Extract the [X, Y] coordinate from the center of the cell holding the provided text.  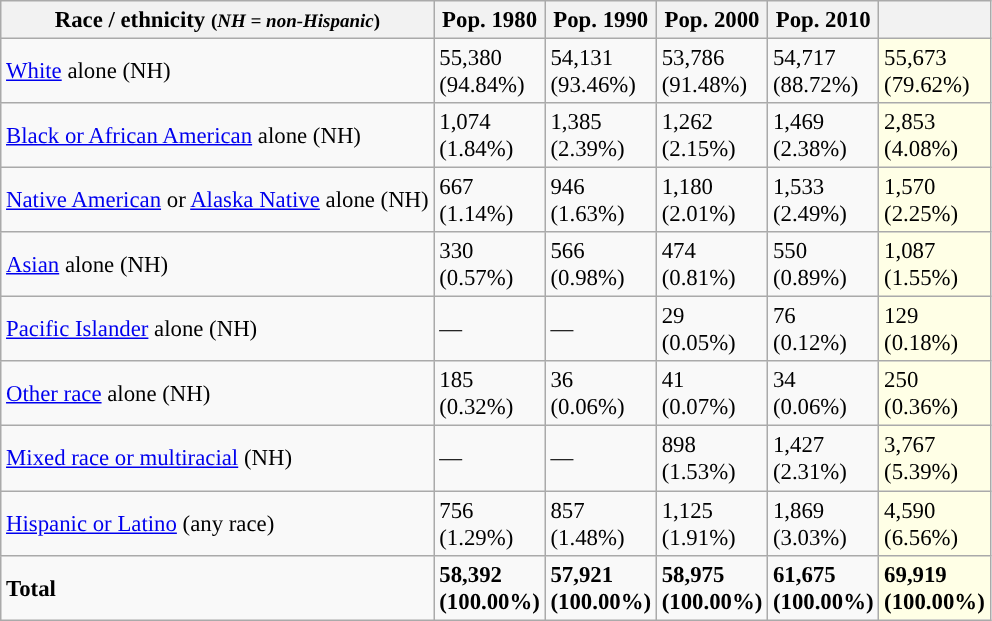
250(0.36%) [934, 394]
White alone (NH) [218, 72]
55,380(94.84%) [490, 72]
Native American or Alaska Native alone (NH) [218, 200]
41(0.07%) [712, 394]
185(0.32%) [490, 394]
1,262(2.15%) [712, 136]
Asian alone (NH) [218, 264]
58,975(100.00%) [712, 588]
550(0.89%) [824, 264]
Pop. 1990 [600, 20]
1,570(2.25%) [934, 200]
54,131(93.46%) [600, 72]
1,533(2.49%) [824, 200]
29(0.05%) [712, 330]
4,590(6.56%) [934, 524]
1,087(1.55%) [934, 264]
Total [218, 588]
898(1.53%) [712, 458]
1,385(2.39%) [600, 136]
Pacific Islander alone (NH) [218, 330]
Black or African American alone (NH) [218, 136]
1,125(1.91%) [712, 524]
55,673(79.62%) [934, 72]
129(0.18%) [934, 330]
61,675(100.00%) [824, 588]
Other race alone (NH) [218, 394]
756(1.29%) [490, 524]
54,717(88.72%) [824, 72]
1,469(2.38%) [824, 136]
76(0.12%) [824, 330]
946(1.63%) [600, 200]
53,786(91.48%) [712, 72]
1,180(2.01%) [712, 200]
58,392(100.00%) [490, 588]
Race / ethnicity (NH = non-Hispanic) [218, 20]
69,919(100.00%) [934, 588]
Hispanic or Latino (any race) [218, 524]
34(0.06%) [824, 394]
474(0.81%) [712, 264]
36(0.06%) [600, 394]
1,074(1.84%) [490, 136]
Pop. 2000 [712, 20]
Pop. 2010 [824, 20]
57,921(100.00%) [600, 588]
Mixed race or multiracial (NH) [218, 458]
566(0.98%) [600, 264]
Pop. 1980 [490, 20]
1,869(3.03%) [824, 524]
667(1.14%) [490, 200]
857(1.48%) [600, 524]
3,767(5.39%) [934, 458]
2,853(4.08%) [934, 136]
330(0.57%) [490, 264]
1,427(2.31%) [824, 458]
